Find where the given text appears and provide that cell's center as [X, Y] coordinate. 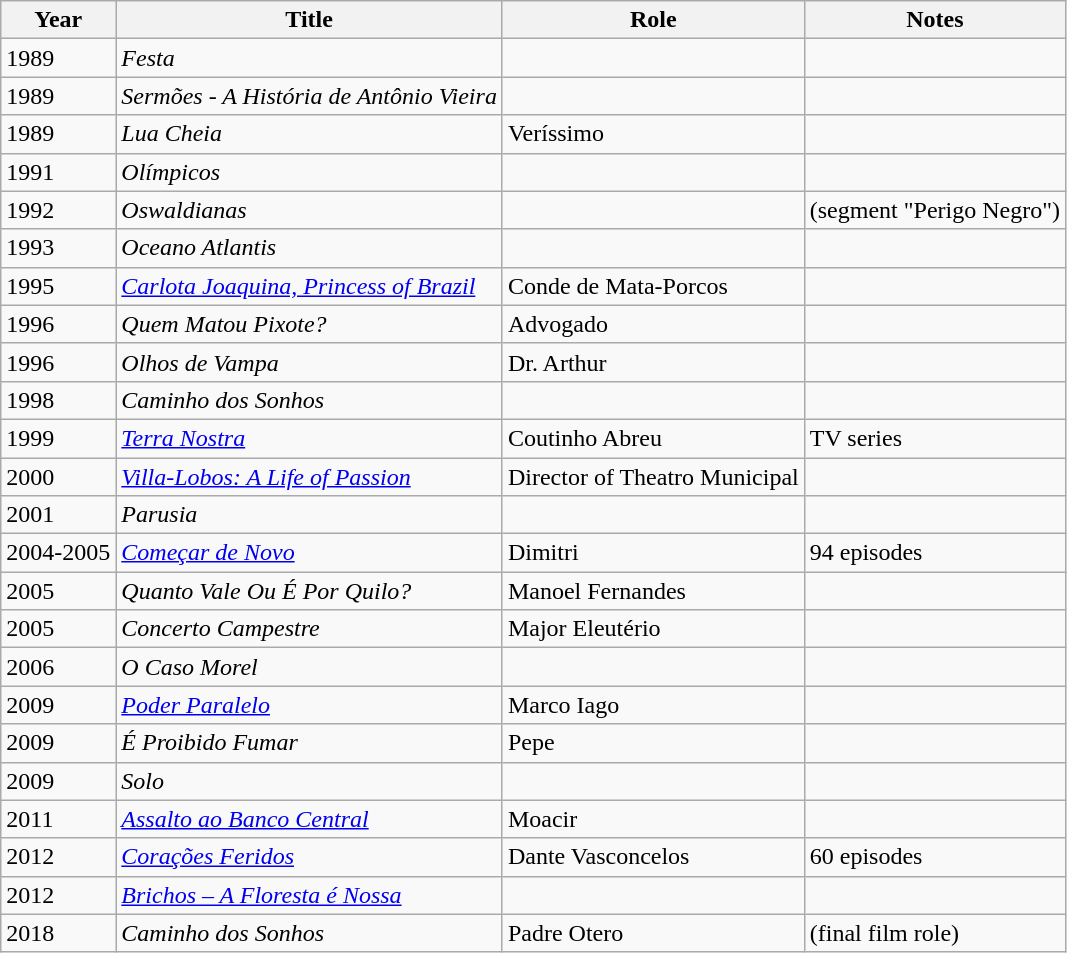
Concerto Campestre [310, 629]
Oswaldianas [310, 210]
1993 [58, 248]
Role [653, 20]
Assalto ao Banco Central [310, 819]
Olhos de Vampa [310, 362]
Advogado [653, 324]
Quanto Vale Ou É Por Quilo? [310, 591]
Pepe [653, 743]
2000 [58, 477]
Oceano Atlantis [310, 248]
Terra Nostra [310, 438]
TV series [934, 438]
É Proibido Fumar [310, 743]
Veríssimo [653, 134]
Lua Cheia [310, 134]
(segment "Perigo Negro") [934, 210]
Dimitri [653, 553]
Title [310, 20]
1991 [58, 172]
60 episodes [934, 857]
Moacir [653, 819]
Major Eleutério [653, 629]
2018 [58, 933]
Carlota Joaquina, Princess of Brazil [310, 286]
2006 [58, 667]
1995 [58, 286]
Quem Matou Pixote? [310, 324]
Parusia [310, 515]
Conde de Mata-Porcos [653, 286]
Dante Vasconcelos [653, 857]
Dr. Arthur [653, 362]
Director of Theatro Municipal [653, 477]
Notes [934, 20]
Começar de Novo [310, 553]
(final film role) [934, 933]
Year [58, 20]
Festa [310, 58]
Villa-Lobos: A Life of Passion [310, 477]
Marco Iago [653, 705]
1998 [58, 400]
Brichos – A Floresta é Nossa [310, 895]
2011 [58, 819]
Olímpicos [310, 172]
Corações Feridos [310, 857]
Manoel Fernandes [653, 591]
Coutinho Abreu [653, 438]
Solo [310, 781]
Sermões - A História de Antônio Vieira [310, 96]
1999 [58, 438]
2004-2005 [58, 553]
Poder Paralelo [310, 705]
94 episodes [934, 553]
1992 [58, 210]
Padre Otero [653, 933]
O Caso Morel [310, 667]
2001 [58, 515]
